Return [x, y] of the center of cell containing provided text 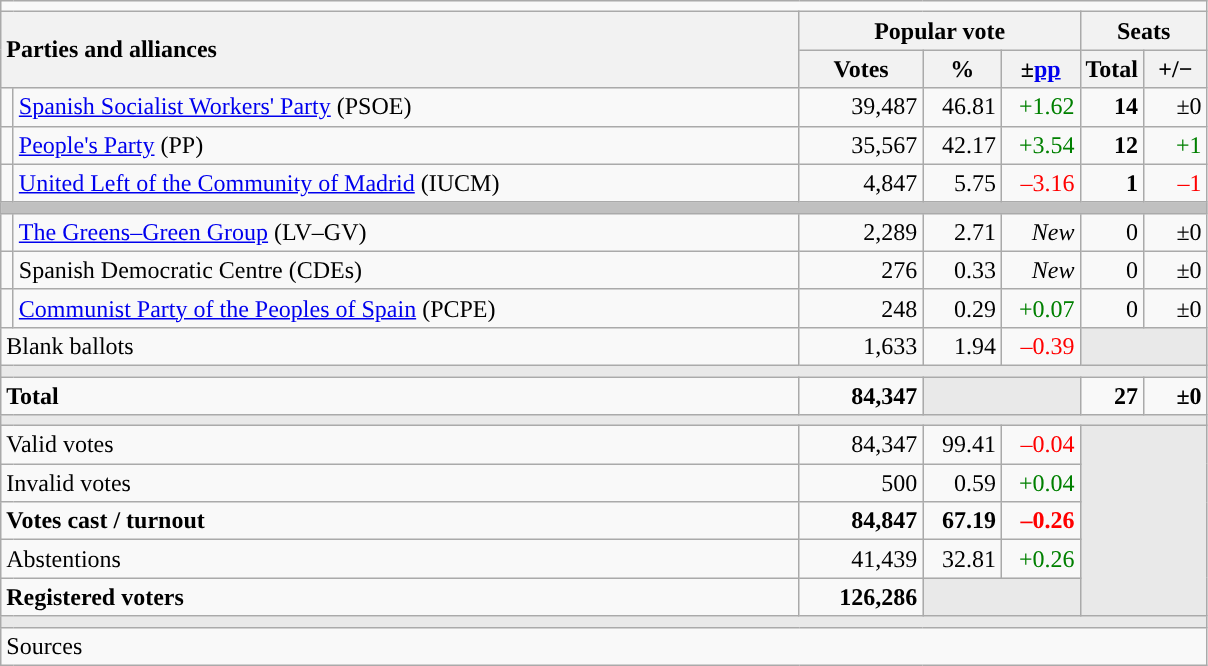
46.81 [962, 107]
People's Party (PP) [406, 145]
Spanish Democratic Centre (CDEs) [406, 270]
% [962, 69]
–3.16 [1040, 183]
+0.04 [1040, 483]
Invalid votes [400, 483]
1.94 [962, 346]
248 [861, 308]
+/− [1176, 69]
+1 [1176, 145]
99.41 [962, 445]
Seats [1144, 31]
42.17 [962, 145]
27 [1112, 395]
+0.07 [1040, 308]
Blank ballots [400, 346]
Votes [861, 69]
Spanish Socialist Workers' Party (PSOE) [406, 107]
Registered voters [400, 597]
0.59 [962, 483]
–0.39 [1040, 346]
2.71 [962, 232]
500 [861, 483]
1,633 [861, 346]
–1 [1176, 183]
–0.26 [1040, 521]
5.75 [962, 183]
2,289 [861, 232]
Votes cast / turnout [400, 521]
Sources [604, 646]
39,487 [861, 107]
+1.62 [1040, 107]
0.29 [962, 308]
0.33 [962, 270]
–0.04 [1040, 445]
Communist Party of the Peoples of Spain (PCPE) [406, 308]
Abstentions [400, 559]
Popular vote [940, 31]
1 [1112, 183]
32.81 [962, 559]
+3.54 [1040, 145]
35,567 [861, 145]
+0.26 [1040, 559]
Valid votes [400, 445]
The Greens–Green Group (LV–GV) [406, 232]
126,286 [861, 597]
±pp [1040, 69]
84,847 [861, 521]
12 [1112, 145]
276 [861, 270]
41,439 [861, 559]
United Left of the Community of Madrid (IUCM) [406, 183]
14 [1112, 107]
Parties and alliances [400, 50]
4,847 [861, 183]
67.19 [962, 521]
